Detect which cell encompasses the target text, then output its [X, Y] center coordinate. 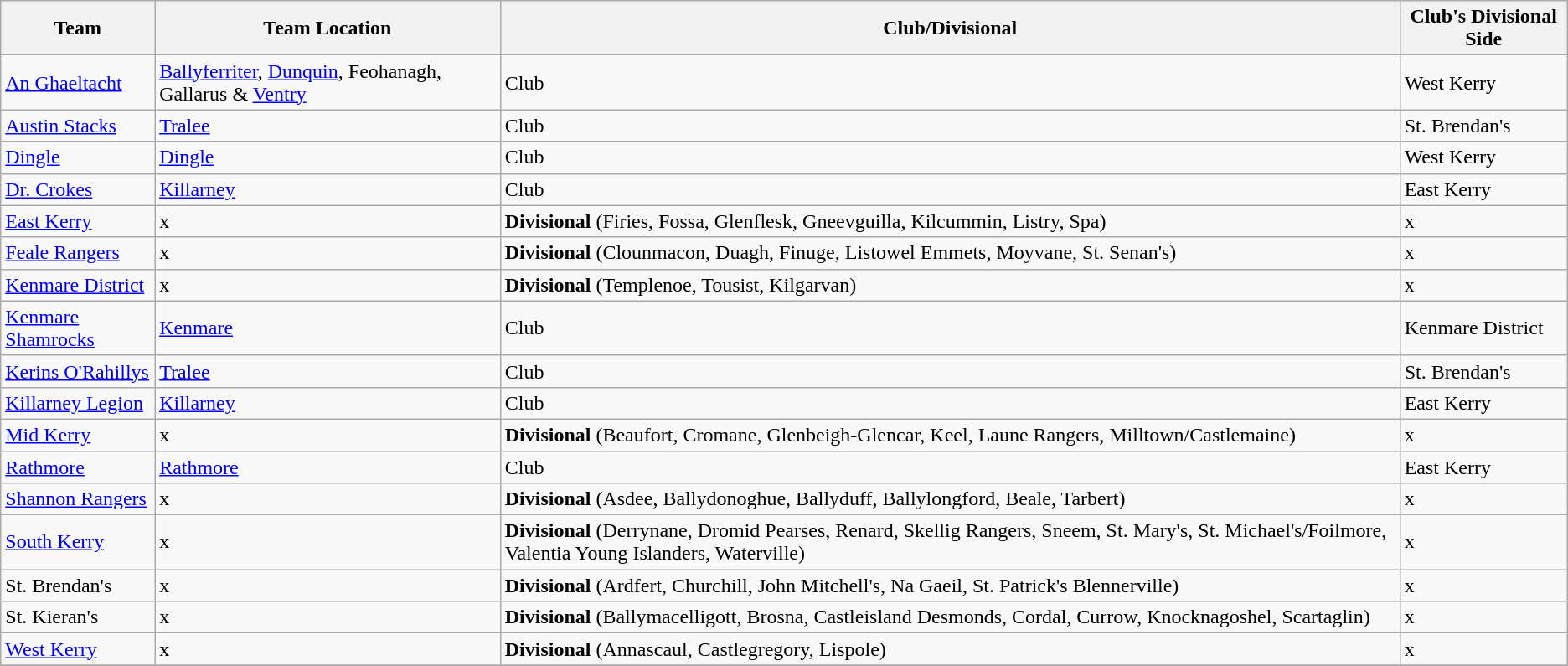
Club's Divisional Side [1483, 28]
Feale Rangers [78, 253]
Dr. Crokes [78, 189]
Shannon Rangers [78, 499]
An Ghaeltacht [78, 82]
Team Location [328, 28]
Kenmare [328, 328]
Divisional (Ballymacelligott, Brosna, Castleisland Desmonds, Cordal, Currow, Knocknagoshel, Scartaglin) [950, 617]
South Kerry [78, 543]
Divisional (Annascaul, Castlegregory, Lispole) [950, 649]
Divisional (Firies, Fossa, Glenflesk, Gneevguilla, Kilcummin, Listry, Spa) [950, 221]
Kenmare Shamrocks [78, 328]
Divisional (Templenoe, Tousist, Kilgarvan) [950, 285]
St. Kieran's [78, 617]
Austin Stacks [78, 126]
Team [78, 28]
Kerins O'Rahillys [78, 371]
Ballyferriter, Dunquin, Feohanagh, Gallarus & Ventry [328, 82]
Divisional (Derrynane, Dromid Pearses, Renard, Skellig Rangers, Sneem, St. Mary's, St. Michael's/Foilmore, Valentia Young Islanders, Waterville) [950, 543]
Divisional (Ardfert, Churchill, John Mitchell's, Na Gaeil, St. Patrick's Blennerville) [950, 586]
Club/Divisional [950, 28]
Divisional (Clounmacon, Duagh, Finuge, Listowel Emmets, Moyvane, St. Senan's) [950, 253]
Mid Kerry [78, 435]
Divisional (Asdee, Ballydonoghue, Ballyduff, Ballylongford, Beale, Tarbert) [950, 499]
Killarney Legion [78, 403]
Divisional (Beaufort, Cromane, Glenbeigh-Glencar, Keel, Laune Rangers, Milltown/Castlemaine) [950, 435]
